Identify which cell holds the provided text, then report its [X, Y] central coordinate. 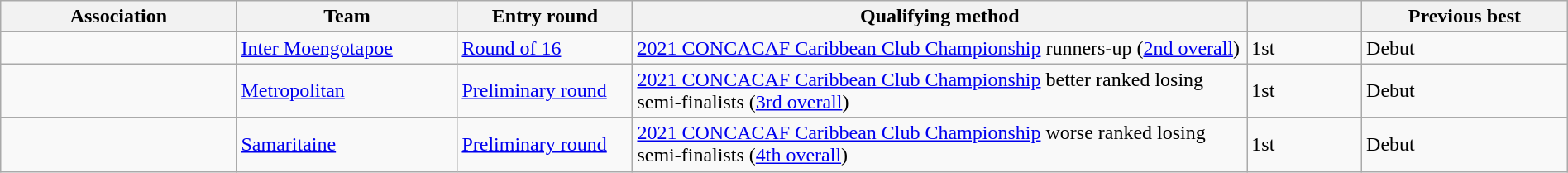
Association [119, 17]
Metropolitan [347, 91]
2021 CONCACAF Caribbean Club Championship better ranked losing semi-finalists (3rd overall) [939, 91]
Inter Moengotapoe [347, 48]
Round of 16 [545, 48]
Samaritaine [347, 144]
Previous best [1465, 17]
Qualifying method [939, 17]
2021 CONCACAF Caribbean Club Championship runners-up (2nd overall) [939, 48]
2021 CONCACAF Caribbean Club Championship worse ranked losing semi-finalists (4th overall) [939, 144]
Team [347, 17]
Entry round [545, 17]
